Locate the cell with the specified text and output its (x, y) center coordinate. 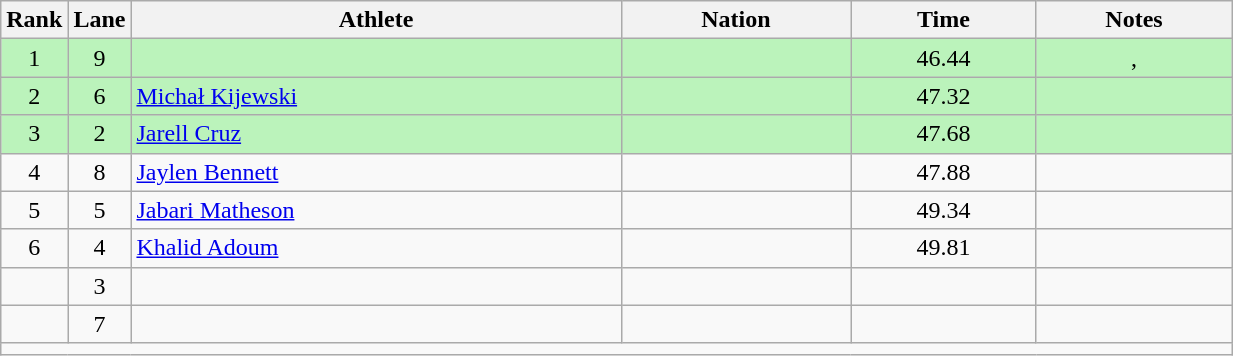
Rank (34, 20)
47.88 (944, 172)
Michał Kijewski (376, 96)
1 (34, 58)
Time (944, 20)
9 (100, 58)
, (1134, 58)
47.68 (944, 134)
Jabari Matheson (376, 210)
49.34 (944, 210)
Lane (100, 20)
47.32 (944, 96)
49.81 (944, 248)
8 (100, 172)
Athlete (376, 20)
Khalid Adoum (376, 248)
Notes (1134, 20)
Jaylen Bennett (376, 172)
Jarell Cruz (376, 134)
7 (100, 324)
46.44 (944, 58)
Nation (736, 20)
